Return (x, y) of the center of cell containing provided text 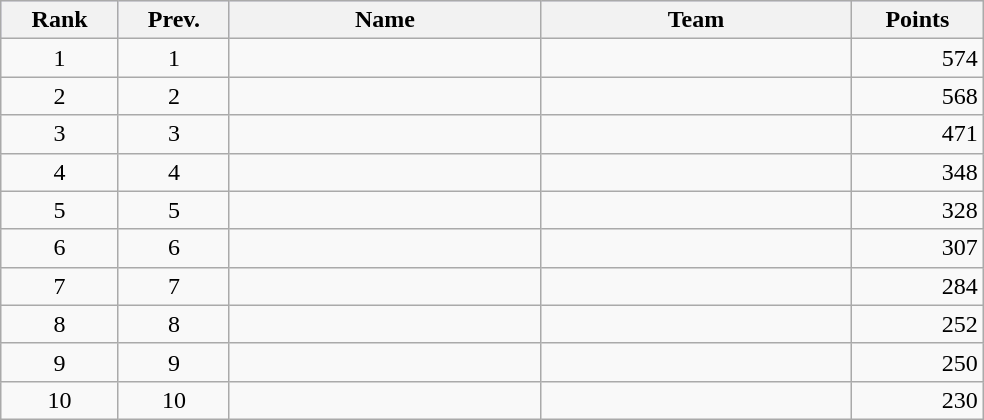
252 (918, 324)
Name (384, 20)
568 (918, 96)
Prev. (174, 20)
230 (918, 400)
Points (918, 20)
471 (918, 134)
574 (918, 58)
284 (918, 286)
250 (918, 362)
Team (696, 20)
328 (918, 210)
348 (918, 172)
Rank (60, 20)
307 (918, 248)
